Output the [x, y] coordinate of the center of the cell containing the given text.  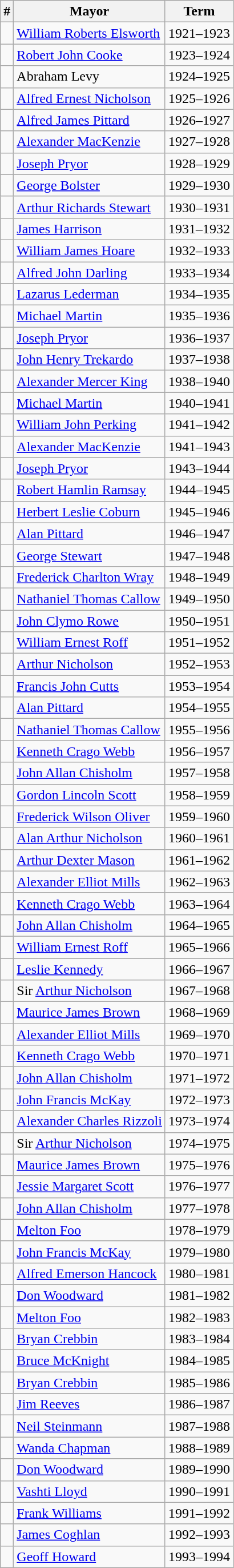
1921–1923 [199, 33]
1991–1992 [199, 1513]
1983–1984 [199, 1339]
Frederick Charlton Wray [90, 577]
Term [199, 11]
Alfred Ernest Nicholson [90, 98]
1976–1977 [199, 1187]
1941–1943 [199, 447]
1937–1938 [199, 360]
1935–1936 [199, 316]
1973–1974 [199, 1121]
# [7, 11]
Alexander Charles Rizzoli [90, 1121]
Robert John Cooke [90, 55]
1979–1980 [199, 1252]
1971–1972 [199, 1078]
1941–1942 [199, 425]
John Clymo Rowe [90, 620]
1970–1971 [199, 1056]
1992–1993 [199, 1535]
1954–1955 [199, 708]
1951–1952 [199, 643]
1957–1958 [199, 773]
1990–1991 [199, 1491]
1953–1954 [199, 686]
Lazarus Lederman [90, 295]
1969–1970 [199, 1034]
1936–1937 [199, 338]
John Henry Trekardo [90, 360]
Jessie Margaret Scott [90, 1187]
1944–1945 [199, 490]
1932–1933 [199, 250]
1993–1994 [199, 1557]
1980–1981 [199, 1273]
1963–1964 [199, 904]
1931–1932 [199, 229]
William Roberts Elsworth [90, 33]
Jim Reeves [90, 1404]
1972–1973 [199, 1100]
Frank Williams [90, 1513]
1960–1961 [199, 838]
1928–1929 [199, 164]
Alexander Mercer King [90, 381]
1978–1979 [199, 1230]
1965–1966 [199, 947]
1981–1982 [199, 1295]
Geoff Howard [90, 1557]
1927–1928 [199, 142]
James Coghlan [90, 1535]
Arthur Nicholson [90, 664]
Alfred Emerson Hancock [90, 1273]
1950–1951 [199, 620]
1984–1985 [199, 1361]
1925–1926 [199, 98]
1943–1944 [199, 468]
Bruce McKnight [90, 1361]
Frederick Wilson Oliver [90, 817]
1964–1965 [199, 925]
1952–1953 [199, 664]
1923–1924 [199, 55]
1988–1989 [199, 1448]
Herbert Leslie Coburn [90, 512]
Arthur Richards Stewart [90, 207]
Gordon Lincoln Scott [90, 795]
1938–1940 [199, 381]
George Stewart [90, 555]
1975–1976 [199, 1165]
Robert Hamlin Ramsay [90, 490]
1966–1967 [199, 969]
Alfred John Darling [90, 273]
Wanda Chapman [90, 1448]
1958–1959 [199, 795]
James Harrison [90, 229]
1940–1941 [199, 403]
George Bolster [90, 185]
1933–1934 [199, 273]
1962–1963 [199, 882]
Neil Steinmann [90, 1426]
1974–1975 [199, 1143]
Alfred James Pittard [90, 120]
1924–1925 [199, 77]
1947–1948 [199, 555]
1945–1946 [199, 512]
William John Perking [90, 425]
1946–1947 [199, 534]
1948–1949 [199, 577]
1977–1978 [199, 1208]
1929–1930 [199, 185]
1989–1990 [199, 1470]
1956–1957 [199, 751]
William James Hoare [90, 250]
1926–1927 [199, 120]
1986–1987 [199, 1404]
1959–1960 [199, 817]
Leslie Kennedy [90, 969]
1934–1935 [199, 295]
Mayor [90, 11]
1961–1962 [199, 860]
Francis John Cutts [90, 686]
Vashti Lloyd [90, 1491]
1949–1950 [199, 599]
1968–1969 [199, 1013]
Alan Arthur Nicholson [90, 838]
1987–1988 [199, 1426]
1930–1931 [199, 207]
1985–1986 [199, 1383]
1955–1956 [199, 730]
Abraham Levy [90, 77]
1967–1968 [199, 991]
1982–1983 [199, 1317]
Arthur Dexter Mason [90, 860]
